Output the [x, y] coordinate of the center of the cell containing the given text.  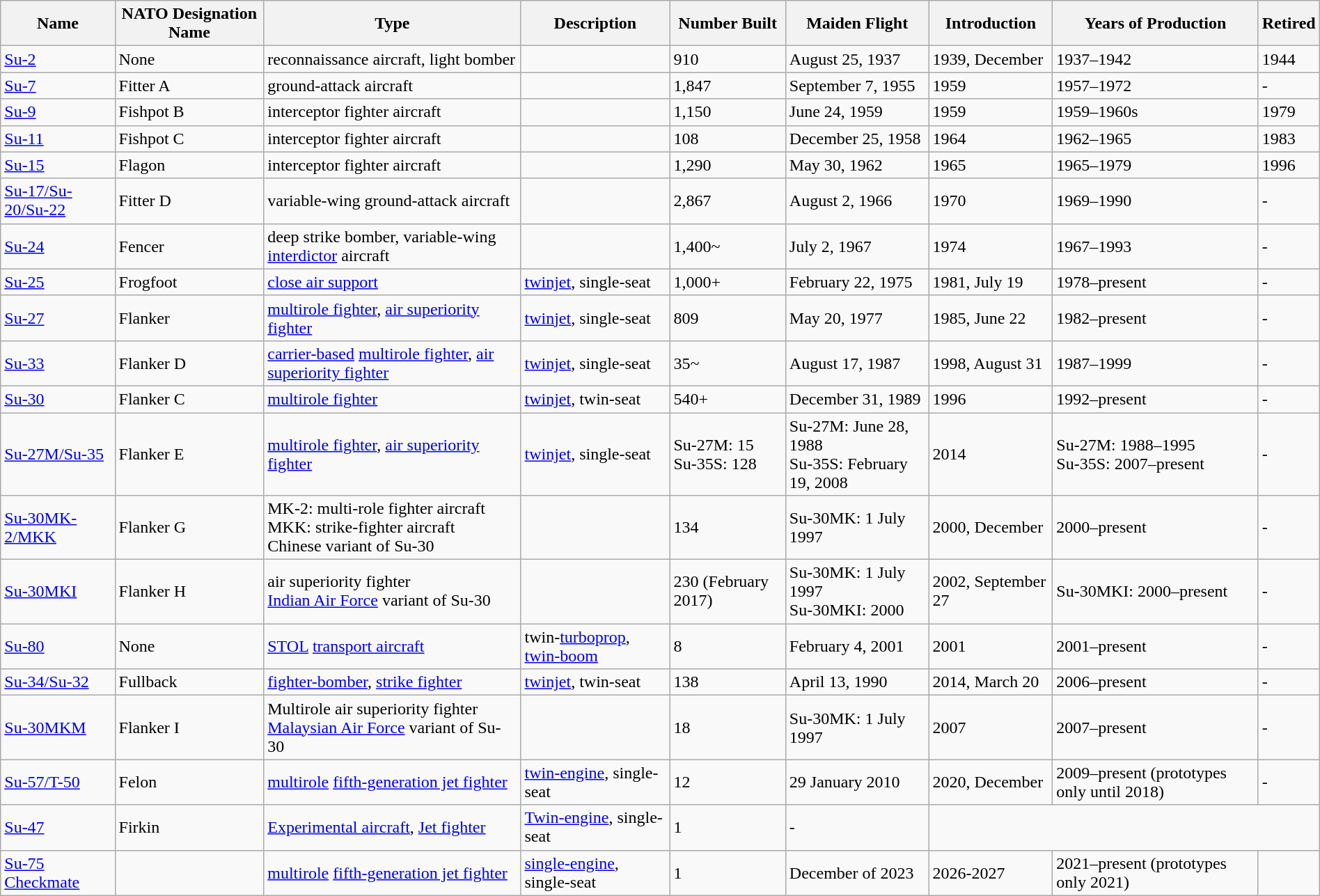
108 [728, 139]
1970 [991, 201]
Flanker I [189, 728]
Su-75 Checkmate [58, 873]
1937–1942 [1156, 59]
August 25, 1937 [857, 59]
Flanker E [189, 454]
1979 [1289, 112]
Description [595, 24]
Su-30МK: 1 July 1997Su-30MKI: 2000 [857, 592]
230 (February 2017) [728, 592]
1974 [991, 246]
1962–1965 [1156, 139]
2007 [991, 728]
2006–present [1156, 682]
12 [728, 783]
1969–1990 [1156, 201]
Fishpot C [189, 139]
multirole fighter [393, 399]
Twin-engine, single-seat [595, 827]
1957–1972 [1156, 86]
1964 [991, 139]
Flanker H [189, 592]
2021–present (prototypes only 2021) [1156, 873]
Experimental aircraft, Jet fighter [393, 827]
Su-30MKM [58, 728]
Type [393, 24]
Retired [1289, 24]
air superiority fighterIndian Air Force variant of Su-30 [393, 592]
deep strike bomber, variable-wing interdictor aircraft [393, 246]
Su-17/Su-20/Su-22 [58, 201]
1,000+ [728, 282]
1,290 [728, 165]
1983 [1289, 139]
single-engine, single-seat [595, 873]
1982–present [1156, 317]
Multirole air superiority fighterMalaysian Air Force variant of Su-30 [393, 728]
February 22, 1975 [857, 282]
ground-attack aircraft [393, 86]
1965–1979 [1156, 165]
1981, July 19 [991, 282]
1939, December [991, 59]
Su-33 [58, 363]
Su-80 [58, 646]
2001 [991, 646]
1992–present [1156, 399]
2002, September 27 [991, 592]
809 [728, 317]
Flanker G [189, 528]
1985, June 22 [991, 317]
Su-30MKI [58, 592]
1,847 [728, 86]
May 30, 1962 [857, 165]
35~ [728, 363]
2009–present (prototypes only until 2018) [1156, 783]
Su-15 [58, 165]
1959–1960s [1156, 112]
29 January 2010 [857, 783]
1967–1993 [1156, 246]
Firkin [189, 827]
Fitter A [189, 86]
August 2, 1966 [857, 201]
STOL transport aircraft [393, 646]
Years of Production [1156, 24]
July 2, 1967 [857, 246]
2,867 [728, 201]
Fencer [189, 246]
MK-2: multi-role fighter aircraftMKK: strike-fighter aircraftChinese variant of Su-30 [393, 528]
Su-30 [58, 399]
twin-engine, single-seat [595, 783]
Number Built [728, 24]
Flanker D [189, 363]
Su-27M/Su-35 [58, 454]
1965 [991, 165]
December of 2023 [857, 873]
2000, December [991, 528]
Su-30MKI: 2000–present [1156, 592]
1,150 [728, 112]
2001–present [1156, 646]
1944 [1289, 59]
Frogfoot [189, 282]
December 25, 1958 [857, 139]
Flanker [189, 317]
Fishpot B [189, 112]
Su-2 [58, 59]
September 7, 1955 [857, 86]
Su-24 [58, 246]
Su-30MK-2/MKK [58, 528]
twin-turboprop, twin-boom [595, 646]
February 4, 2001 [857, 646]
August 17, 1987 [857, 363]
8 [728, 646]
1998, August 31 [991, 363]
Introduction [991, 24]
April 13, 1990 [857, 682]
Su-25 [58, 282]
910 [728, 59]
Flanker C [189, 399]
Maiden Flight [857, 24]
1987–1999 [1156, 363]
134 [728, 528]
Su-27M: 1988–1995Su-35S: 2007–present [1156, 454]
Su-57/T-50 [58, 783]
1978–present [1156, 282]
Flagon [189, 165]
2026-2027 [991, 873]
Su-34/Su-32 [58, 682]
2000–present [1156, 528]
Su-27 [58, 317]
variable-wing ground-attack aircraft [393, 201]
June 24, 1959 [857, 112]
December 31, 1989 [857, 399]
reconnaissance aircraft, light bomber [393, 59]
Su-7 [58, 86]
2014, March 20 [991, 682]
May 20, 1977 [857, 317]
2020, December [991, 783]
Su-9 [58, 112]
2007–present [1156, 728]
Fullback [189, 682]
540+ [728, 399]
carrier-based multirole fighter, air superiority fighter [393, 363]
Felon [189, 783]
close air support [393, 282]
Su-27M: 15Su-35S: 128 [728, 454]
18 [728, 728]
Name [58, 24]
NATO Designation Name [189, 24]
Fitter D [189, 201]
Su-11 [58, 139]
fighter-bomber, strike fighter [393, 682]
1,400~ [728, 246]
Su-27M: June 28, 1988Su-35S: February 19, 2008 [857, 454]
138 [728, 682]
Su-47 [58, 827]
2014 [991, 454]
